Search for the cell housing the specified text and yield its (x, y) center coordinate. 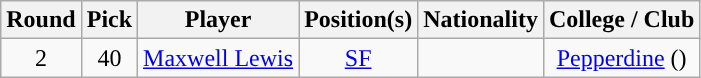
Round (41, 20)
Pick (109, 20)
Nationality (481, 20)
2 (41, 58)
40 (109, 58)
Position(s) (358, 20)
Pepperdine () (621, 58)
SF (358, 58)
College / Club (621, 20)
Player (218, 20)
Maxwell Lewis (218, 58)
